Capture the cell that displays the provided text and extract its (X, Y) central coordinate. 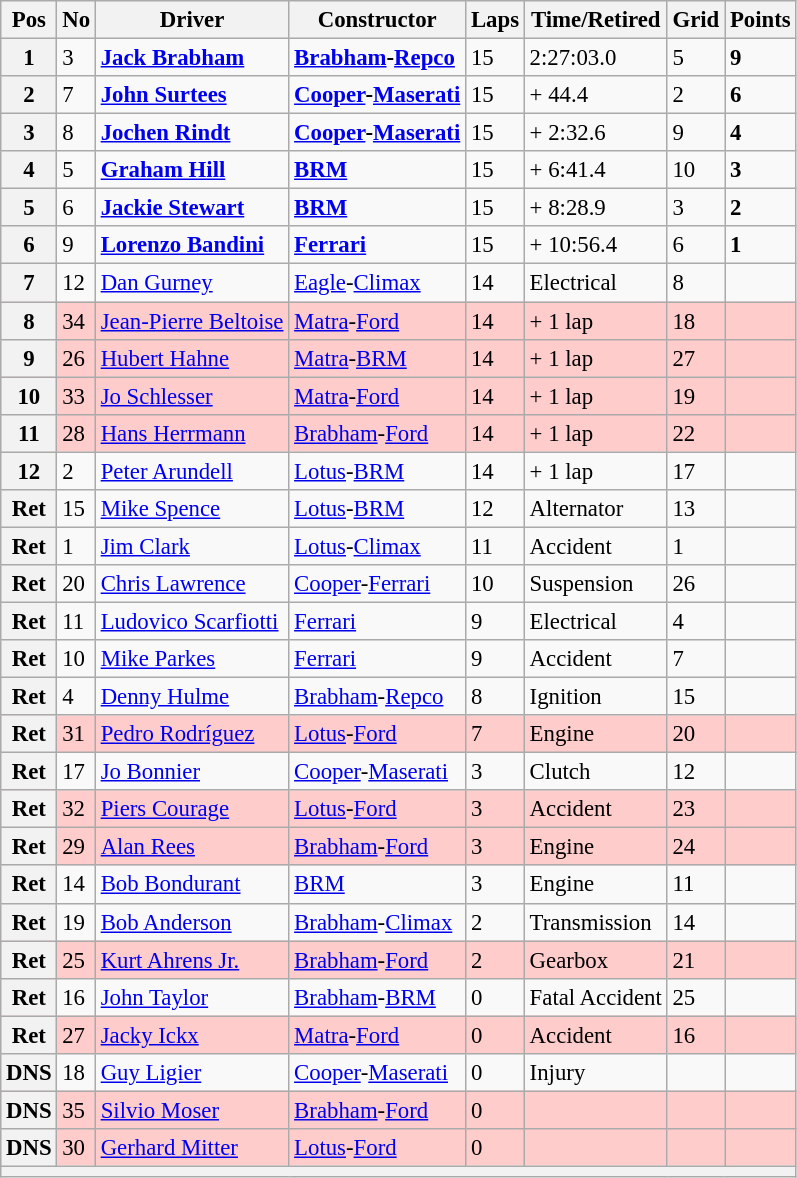
Gerhard Mitter (192, 1148)
34 (76, 321)
Pedro Rodríguez (192, 734)
Jim Clark (192, 546)
32 (76, 809)
Driver (192, 20)
Alternator (596, 509)
Hans Herrmann (192, 433)
Bob Bondurant (192, 885)
Constructor (378, 20)
30 (76, 1148)
Hubert Hahne (192, 358)
2:27:03.0 (596, 58)
Alan Rees (192, 847)
+ 2:32.6 (596, 133)
Chris Lawrence (192, 584)
+ 10:56.4 (596, 245)
Bob Anderson (192, 922)
Jacky Ickx (192, 1035)
Graham Hill (192, 170)
Fatal Accident (596, 997)
Cooper-Ferrari (378, 584)
Grid (696, 20)
Jo Bonnier (192, 772)
Mike Parkes (192, 659)
+ 8:28.9 (596, 208)
Jackie Stewart (192, 208)
Piers Courage (192, 809)
+ 44.4 (596, 95)
Gearbox (596, 960)
Ignition (596, 697)
Brabham-Climax (378, 922)
35 (76, 1110)
Matra-BRM (378, 358)
Lotus-Climax (378, 546)
13 (696, 509)
John Taylor (192, 997)
Jochen Rindt (192, 133)
33 (76, 396)
Injury (596, 1073)
Clutch (596, 772)
Jack Brabham (192, 58)
Silvio Moser (192, 1110)
Peter Arundell (192, 471)
+ 6:41.4 (596, 170)
Jean-Pierre Beltoise (192, 321)
Eagle-Climax (378, 283)
Transmission (596, 922)
Suspension (596, 584)
Lorenzo Bandini (192, 245)
31 (76, 734)
Time/Retired (596, 20)
Guy Ligier (192, 1073)
21 (696, 960)
Jo Schlesser (192, 396)
Brabham-BRM (378, 997)
29 (76, 847)
Mike Spence (192, 509)
Laps (496, 20)
Pos (29, 20)
Denny Hulme (192, 697)
Kurt Ahrens Jr. (192, 960)
Dan Gurney (192, 283)
Ludovico Scarfiotti (192, 621)
28 (76, 433)
John Surtees (192, 95)
24 (696, 847)
22 (696, 433)
No (76, 20)
Points (760, 20)
23 (696, 809)
